Extract the (X, Y) coordinate from the center of the cell holding the provided text.  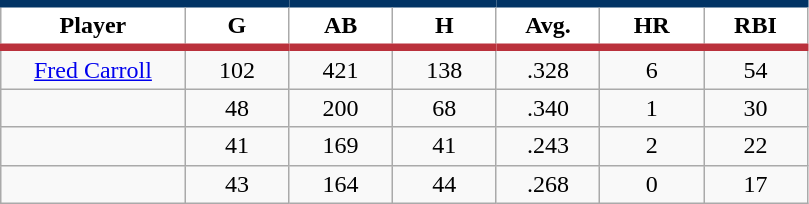
.340 (548, 108)
200 (341, 108)
.328 (548, 68)
102 (237, 68)
44 (444, 184)
HR (652, 26)
2 (652, 146)
G (237, 26)
AB (341, 26)
48 (237, 108)
169 (341, 146)
421 (341, 68)
.243 (548, 146)
Fred Carroll (93, 68)
.268 (548, 184)
H (444, 26)
Avg. (548, 26)
17 (756, 184)
30 (756, 108)
RBI (756, 26)
68 (444, 108)
43 (237, 184)
22 (756, 146)
138 (444, 68)
Player (93, 26)
164 (341, 184)
0 (652, 184)
1 (652, 108)
54 (756, 68)
6 (652, 68)
